Extract the [x, y] coordinate from the center of the cell holding the provided text.  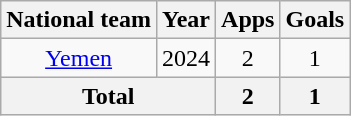
Yemen [79, 58]
Apps [248, 20]
2024 [186, 58]
National team [79, 20]
Goals [315, 20]
Year [186, 20]
Total [108, 96]
